Return the (X, Y) coordinate for the center point of the cell that contains the specified text.  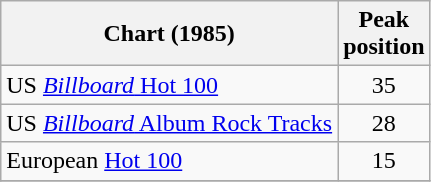
Peakposition (384, 34)
28 (384, 123)
15 (384, 161)
35 (384, 85)
European Hot 100 (170, 161)
Chart (1985) (170, 34)
US Billboard Album Rock Tracks (170, 123)
US Billboard Hot 100 (170, 85)
